Extract the (X, Y) coordinate from the center of the cell holding the provided text.  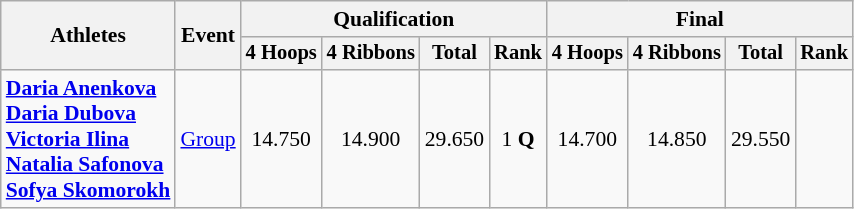
1 Q (518, 139)
Daria AnenkovaDaria DubovaVictoria IlinaNatalia SafonovaSofya Skomorokh (88, 139)
14.850 (677, 139)
14.900 (371, 139)
Qualification (394, 19)
29.550 (760, 139)
Group (208, 139)
Event (208, 36)
29.650 (454, 139)
Athletes (88, 36)
Final (700, 19)
14.750 (282, 139)
14.700 (588, 139)
